Return the (x, y) coordinate for the center point of the cell that contains the specified text.  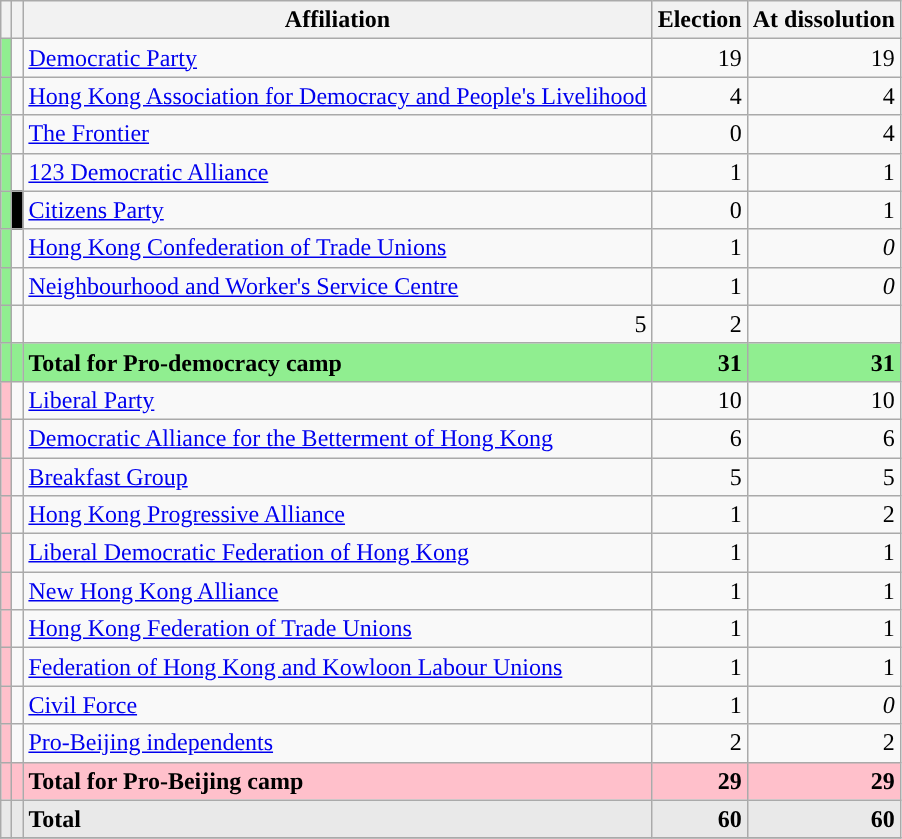
Breakfast Group (338, 477)
Neighbourhood and Worker's Service Centre (338, 286)
Hong Kong Confederation of Trade Unions (338, 248)
Pro-Beijing independents (338, 743)
123 Democratic Alliance (338, 172)
Hong Kong Federation of Trade Unions (338, 629)
Federation of Hong Kong and Kowloon Labour Unions (338, 667)
The Frontier (338, 134)
Democratic Party (338, 58)
Hong Kong Association for Democracy and People's Livelihood (338, 96)
Citizens Party (338, 210)
Total for Pro-democracy camp (338, 362)
Affiliation (338, 20)
New Hong Kong Alliance (338, 591)
Democratic Alliance for the Betterment of Hong Kong (338, 438)
Total for Pro-Beijing camp (338, 781)
Civil Force (338, 705)
At dissolution (824, 20)
Hong Kong Progressive Alliance (338, 515)
Total (338, 819)
Liberal Democratic Federation of Hong Kong (338, 553)
Liberal Party (338, 400)
Election (700, 20)
